Return the (X, Y) coordinate for the center point of the cell that contains the specified text.  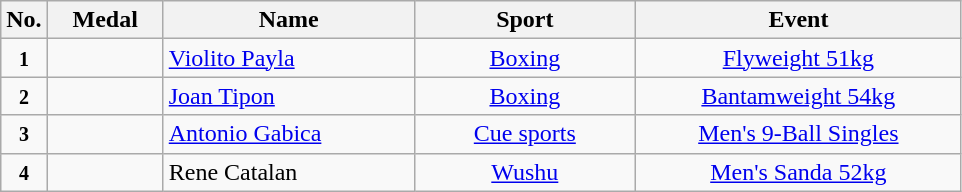
Antonio Gabica (288, 134)
No. (24, 20)
Joan Tipon (288, 96)
Men's Sanda 52kg (798, 172)
Sport (524, 20)
Medal (105, 20)
Cue sports (524, 134)
Event (798, 20)
Flyweight 51kg (798, 58)
2 (24, 96)
4 (24, 172)
Bantamweight 54kg (798, 96)
Men's 9-Ball Singles (798, 134)
3 (24, 134)
Wushu (524, 172)
Violito Payla (288, 58)
Name (288, 20)
Rene Catalan (288, 172)
1 (24, 58)
